Extract the [X, Y] coordinate from the center of the cell holding the provided text.  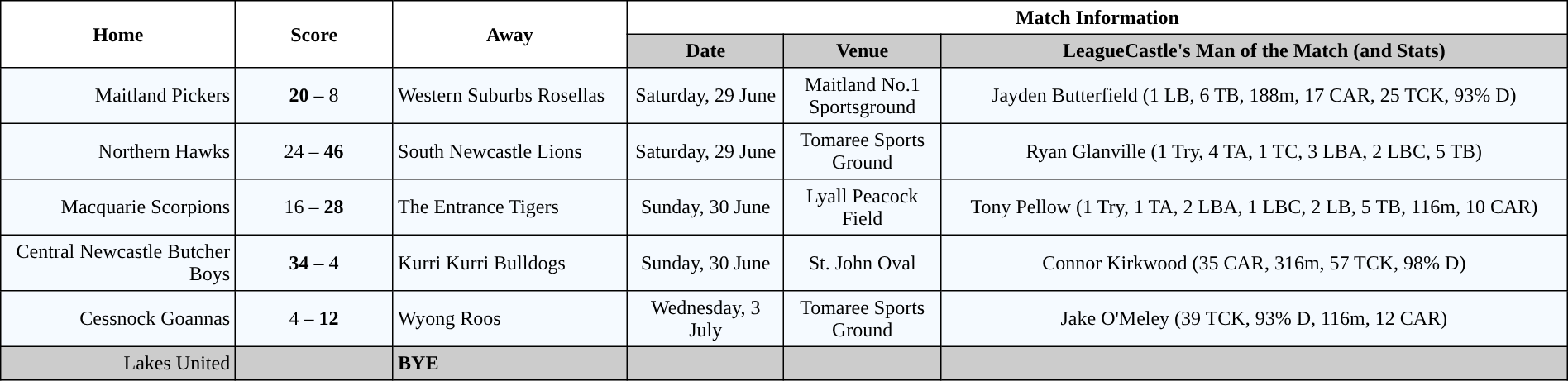
Central Newcastle Butcher Boys [118, 263]
16 – 28 [314, 207]
Away [509, 35]
Cessnock Goannas [118, 319]
Lyall Peacock Field [862, 207]
4 – 12 [314, 319]
20 – 8 [314, 96]
Connor Kirkwood (35 CAR, 316m, 57 TCK, 98% D) [1254, 263]
34 – 4 [314, 263]
Wednesday, 3 July [706, 319]
24 – 46 [314, 151]
Date [706, 50]
BYE [509, 363]
Western Suburbs Rosellas [509, 96]
Jayden Butterfield (1 LB, 6 TB, 188m, 17 CAR, 25 TCK, 93% D) [1254, 96]
Home [118, 35]
Lakes United [118, 363]
Maitland Pickers [118, 96]
The Entrance Tigers [509, 207]
South Newcastle Lions [509, 151]
LeagueCastle's Man of the Match (and Stats) [1254, 50]
Score [314, 35]
Kurri Kurri Bulldogs [509, 263]
St. John Oval [862, 263]
Tony Pellow (1 Try, 1 TA, 2 LBA, 1 LBC, 2 LB, 5 TB, 116m, 10 CAR) [1254, 207]
Jake O'Meley (39 TCK, 93% D, 116m, 12 CAR) [1254, 319]
Ryan Glanville (1 Try, 4 TA, 1 TC, 3 LBA, 2 LBC, 5 TB) [1254, 151]
Venue [862, 50]
Macquarie Scorpions [118, 207]
Match Information [1098, 17]
Northern Hawks [118, 151]
Maitland No.1 Sportsground [862, 96]
Wyong Roos [509, 319]
